Scan for the cell matching the given text and deliver its [x, y] coordinate at center. 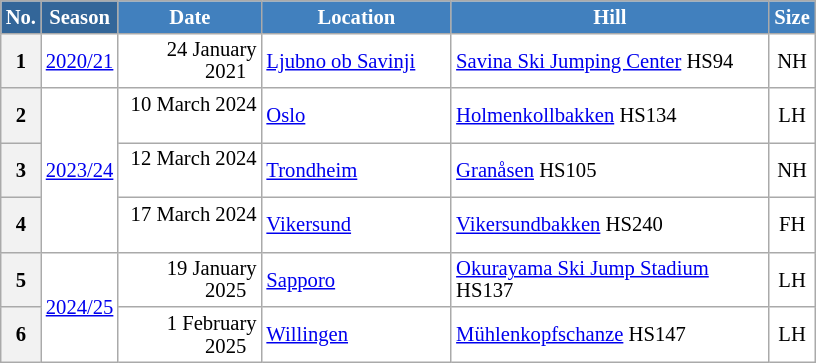
Mühlenkopfschanze HS147 [610, 334]
17 March 2024 [190, 224]
Hill [610, 16]
Granåsen HS105 [610, 170]
Date [190, 16]
5 [21, 280]
2 [21, 116]
2024/25 [80, 307]
6 [21, 334]
4 [21, 224]
Vikersundbakken HS240 [610, 224]
2023/24 [80, 170]
Okurayama Ski Jump Stadium HS137 [610, 280]
Holmenkollbakken HS134 [610, 116]
Oslo [356, 116]
Trondheim [356, 170]
Size [792, 16]
1 February 2025 [190, 334]
10 March 2024 [190, 116]
24 January 2021 [190, 60]
19 January 2025 [190, 280]
Ljubno ob Savinji [356, 60]
Season [80, 16]
Location [356, 16]
2020/21 [80, 60]
Willingen [356, 334]
Vikersund [356, 224]
12 March 2024 [190, 170]
FH [792, 224]
Savina Ski Jumping Center HS94 [610, 60]
Sapporo [356, 280]
1 [21, 60]
3 [21, 170]
No. [21, 16]
